Return the (x, y) coordinate for the center point of the cell that contains the specified text.  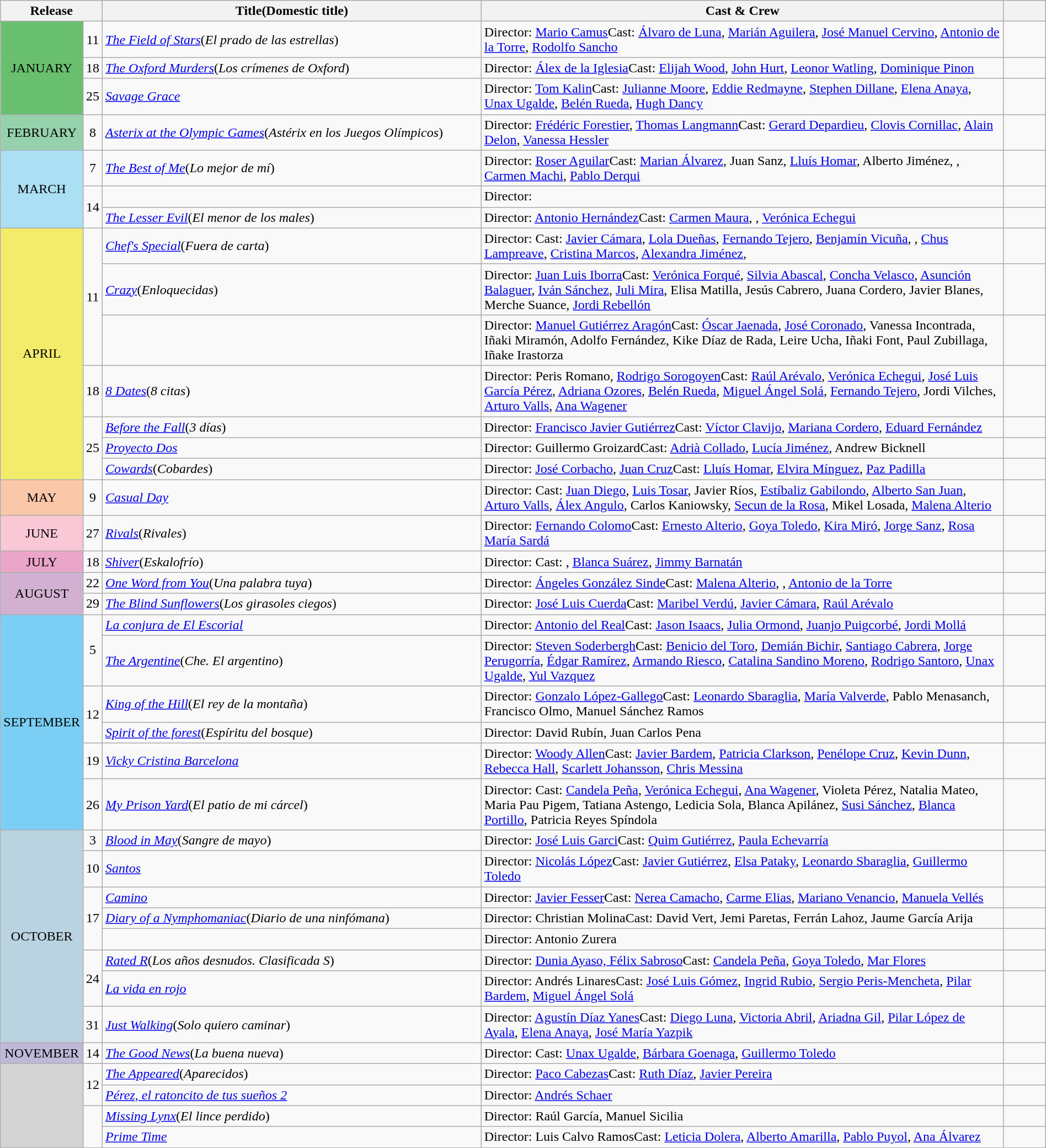
Director: Antonio del RealCast: Jason Isaacs, Julia Ormond, Juanjo Puigcorbé, Jordi Mollá (743, 625)
Director: Frédéric Forestier, Thomas LangmannCast: Gerard Depardieu, Clovis Cornillac, Alain Delon, Vanessa Hessler (743, 132)
Director: Guillermo GroizardCast: Adrià Collado, Lucía Jiménez, Andrew Bicknell (743, 448)
Camino (292, 897)
Proyecto Dos (292, 448)
Director: Paco CabezasCast: Ruth Díaz, Javier Pereira (743, 1074)
Savage Grace (292, 96)
APRIL (42, 353)
Director: Antonio Zurera (743, 939)
22 (93, 583)
The Best of Me(Lo mejor de mí) (292, 168)
Director: Andrés Schaer (743, 1095)
Director: Cast: Unax Ugalde, Bárbara Goenaga, Guillermo Toledo (743, 1053)
Prime Time (292, 1137)
The Field of Stars(El prado de las estrellas) (292, 40)
Before the Fall(3 días) (292, 427)
MAY (42, 498)
Missing Lynx(El lince perdido) (292, 1116)
Director: David Rubín, Juan Carlos Pena (743, 732)
OCTOBER (42, 936)
Director: Francisco Javier GutiérrezCast: Víctor Clavijo, Mariana Cordero, Eduard Fernández (743, 427)
Director: Javier FesserCast: Nerea Camacho, Carme Elias, Mariano Venancio, Manuela Vellés (743, 897)
The Lesser Evil(El menor de los males) (292, 217)
Director: Álex de la IglesiaCast: Elijah Wood, John Hurt, Leonor Watling, Dominique Pinon (743, 68)
Director: Fernando ColomoCast: Ernesto Alterio, Goya Toledo, Kira Miró, Jorge Sanz, Rosa María Sardá (743, 533)
Director: Ángeles González SindeCast: Malena Alterio, , Antonio de la Torre (743, 583)
Release (52, 11)
Cowards(Cobardes) (292, 469)
The Good News(La buena nueva) (292, 1053)
NOVEMBER (42, 1053)
AUGUST (42, 593)
Director: José Luis CuerdaCast: Maribel Verdú, Javier Cámara, Raúl Arévalo (743, 604)
31 (93, 1024)
3 (93, 840)
Director: José Luis GarciCast: Quim Gutiérrez, Paula Echevarría (743, 840)
The Appeared(Aparecidos) (292, 1074)
Director: Luis Calvo RamosCast: Leticia Dolera, Alberto Amarilla, Pablo Puyol, Ana Álvarez (743, 1137)
Rated R(Los años desnudos. Clasificada S) (292, 960)
Director: Christian MolinaCast: David Vert, Jemi Paretas, Ferrán Lahoz, Jaume García Arija (743, 918)
Cast & Crew (743, 11)
SEPTEMBER (42, 722)
Vicky Cristina Barcelona (292, 761)
My Prison Yard(El patio de mi cárcel) (292, 804)
Blood in May(Sangre de mayo) (292, 840)
8 Dates(8 citas) (292, 391)
Pérez, el ratoncito de tus sueños 2 (292, 1095)
King of the Hill(El rey de la montaña) (292, 704)
5 (93, 650)
FEBRUARY (42, 132)
Director: Cast: , Blanca Suárez, Jimmy Barnatán (743, 562)
Director: Nicolás LópezCast: Javier Gutiérrez, Elsa Pataky, Leonardo Sbaraglia, Guillermo Toledo (743, 869)
Casual Day (292, 498)
Santos (292, 869)
10 (93, 869)
Asterix at the Olympic Games(Astérix en los Juegos Olímpicos) (292, 132)
The Blind Sunflowers(Los girasoles ciegos) (292, 604)
Director: Gonzalo López-GallegoCast: Leonardo Sbaraglia, María Valverde, Pablo Menasanch, Francisco Olmo, Manuel Sánchez Ramos (743, 704)
Title(Domestic title) (292, 11)
Just Walking(Solo quiero caminar) (292, 1024)
Shiver(Eskalofrío) (292, 562)
Director: Cast: Javier Cámara, Lola Dueñas, Fernando Tejero, Benjamín Vicuña, , Chus Lampreave, Cristina Marcos, Alexandra Jiménez, (743, 246)
La conjura de El Escorial (292, 625)
Rivals(Rivales) (292, 533)
17 (93, 918)
JUNE (42, 533)
Spirit of the forest(Espíritu del bosque) (292, 732)
Director: Antonio HernándezCast: Carmen Maura, , Verónica Echegui (743, 217)
Diary of a Nymphomaniac(Diario de una ninfómana) (292, 918)
Crazy(Enloquecidas) (292, 289)
Director: Roser AguilarCast: Marian Álvarez, Juan Sanz, Lluís Homar, Alberto Jiménez, , Carmen Machi, Pablo Derqui (743, 168)
MARCH (42, 189)
Chef's Special(Fuera de carta) (292, 246)
7 (93, 168)
27 (93, 533)
Director: Mario CamusCast: Álvaro de Luna, Marián Aguilera, José Manuel Cervino, Antonio de la Torre, Rodolfo Sancho (743, 40)
The Argentine(Che. El argentino) (292, 661)
Director: Woody AllenCast: Javier Bardem, Patricia Clarkson, Penélope Cruz, Kevin Dunn, Rebecca Hall, Scarlett Johansson, Chris Messina (743, 761)
The Oxford Murders(Los crímenes de Oxford) (292, 68)
One Word from You(Una palabra tuya) (292, 583)
JULY (42, 562)
La vida en rojo (292, 989)
29 (93, 604)
19 (93, 761)
Director: José Corbacho, Juan CruzCast: Lluís Homar, Elvira Mínguez, Paz Padilla (743, 469)
JANUARY (42, 68)
8 (93, 132)
Director: Tom KalinCast: Julianne Moore, Eddie Redmayne, Stephen Dillane, Elena Anaya, Unax Ugalde, Belén Rueda, Hugh Dancy (743, 96)
24 (93, 978)
Director: Dunia Ayaso, Félix SabrosoCast: Candela Peña, Goya Toledo, Mar Flores (743, 960)
Director: Agustín Díaz YanesCast: Diego Luna, Victoria Abril, Ariadna Gil, Pilar López de Ayala, Elena Anaya, José María Yazpik (743, 1024)
Director: Raúl García, Manuel Sicilia (743, 1116)
26 (93, 804)
9 (93, 498)
Director: Andrés LinaresCast: José Luis Gómez, Ingrid Rubio, Sergio Peris-Mencheta, Pilar Bardem, Miguel Ángel Solá (743, 989)
Director: (743, 196)
